Output the [x, y] coordinate of the center of the cell containing the given text.  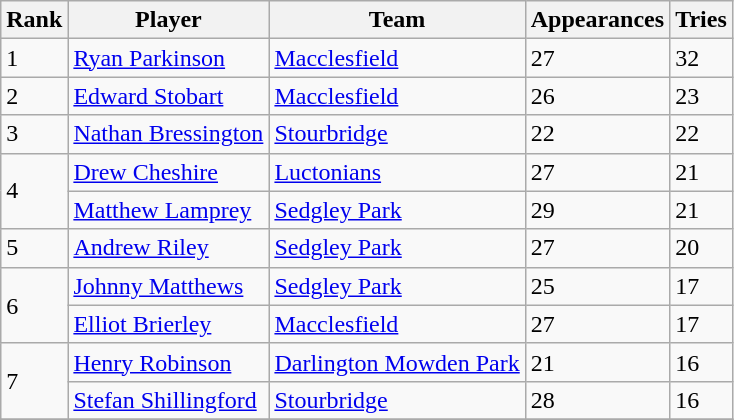
20 [702, 248]
Tries [702, 20]
Drew Cheshire [168, 172]
Andrew Riley [168, 248]
28 [597, 400]
Henry Robinson [168, 362]
Elliot Brierley [168, 324]
6 [34, 305]
Johnny Matthews [168, 286]
7 [34, 381]
25 [597, 286]
32 [702, 58]
29 [597, 210]
Ryan Parkinson [168, 58]
Stefan Shillingford [168, 400]
1 [34, 58]
4 [34, 191]
Matthew Lamprey [168, 210]
26 [597, 96]
5 [34, 248]
Nathan Bressington [168, 134]
Luctonians [397, 172]
3 [34, 134]
2 [34, 96]
Appearances [597, 20]
Team [397, 20]
Player [168, 20]
23 [702, 96]
Rank [34, 20]
Darlington Mowden Park [397, 362]
Edward Stobart [168, 96]
